Locate the cell with the specified text and output its [X, Y] center coordinate. 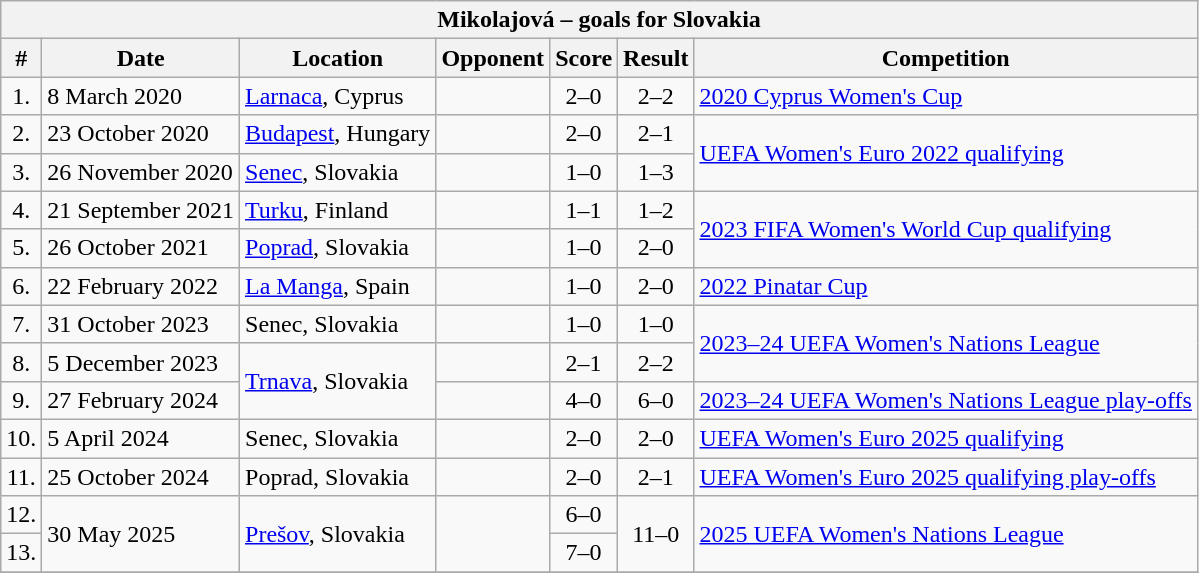
Prešov, Slovakia [338, 534]
7. [22, 324]
Turku, Finland [338, 210]
5 December 2023 [141, 362]
4–0 [584, 400]
22 February 2022 [141, 286]
31 October 2023 [141, 324]
3. [22, 172]
2025 UEFA Women's Nations League [946, 534]
UEFA Women's Euro 2022 qualifying [946, 153]
2023–24 UEFA Women's Nations League [946, 343]
1–1 [584, 210]
5. [22, 248]
UEFA Women's Euro 2025 qualifying play-offs [946, 477]
Larnaca, Cyprus [338, 96]
7–0 [584, 553]
Competition [946, 58]
30 May 2025 [141, 534]
Budapest, Hungary [338, 134]
26 November 2020 [141, 172]
8. [22, 362]
1–3 [656, 172]
2. [22, 134]
6. [22, 286]
12. [22, 515]
5 April 2024 [141, 438]
4. [22, 210]
8 March 2020 [141, 96]
2022 Pinatar Cup [946, 286]
27 February 2024 [141, 400]
2023–24 UEFA Women's Nations League play-offs [946, 400]
11–0 [656, 534]
2023 FIFA Women's World Cup qualifying [946, 229]
# [22, 58]
2020 Cyprus Women's Cup [946, 96]
Result [656, 58]
Opponent [493, 58]
Location [338, 58]
Score [584, 58]
Date [141, 58]
11. [22, 477]
21 September 2021 [141, 210]
25 October 2024 [141, 477]
1–2 [656, 210]
Mikolajová – goals for Slovakia [600, 20]
La Manga, Spain [338, 286]
UEFA Women's Euro 2025 qualifying [946, 438]
10. [22, 438]
23 October 2020 [141, 134]
9. [22, 400]
Trnava, Slovakia [338, 381]
26 October 2021 [141, 248]
1. [22, 96]
13. [22, 553]
